Return the [x, y] coordinate for the center point of the cell that contains the specified text.  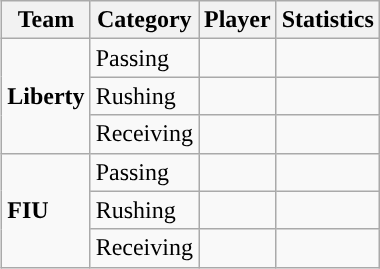
Player [237, 20]
Category [144, 20]
Statistics [328, 20]
Team [46, 20]
Liberty [46, 96]
FIU [46, 210]
